Return (x, y) of the center of cell containing provided text 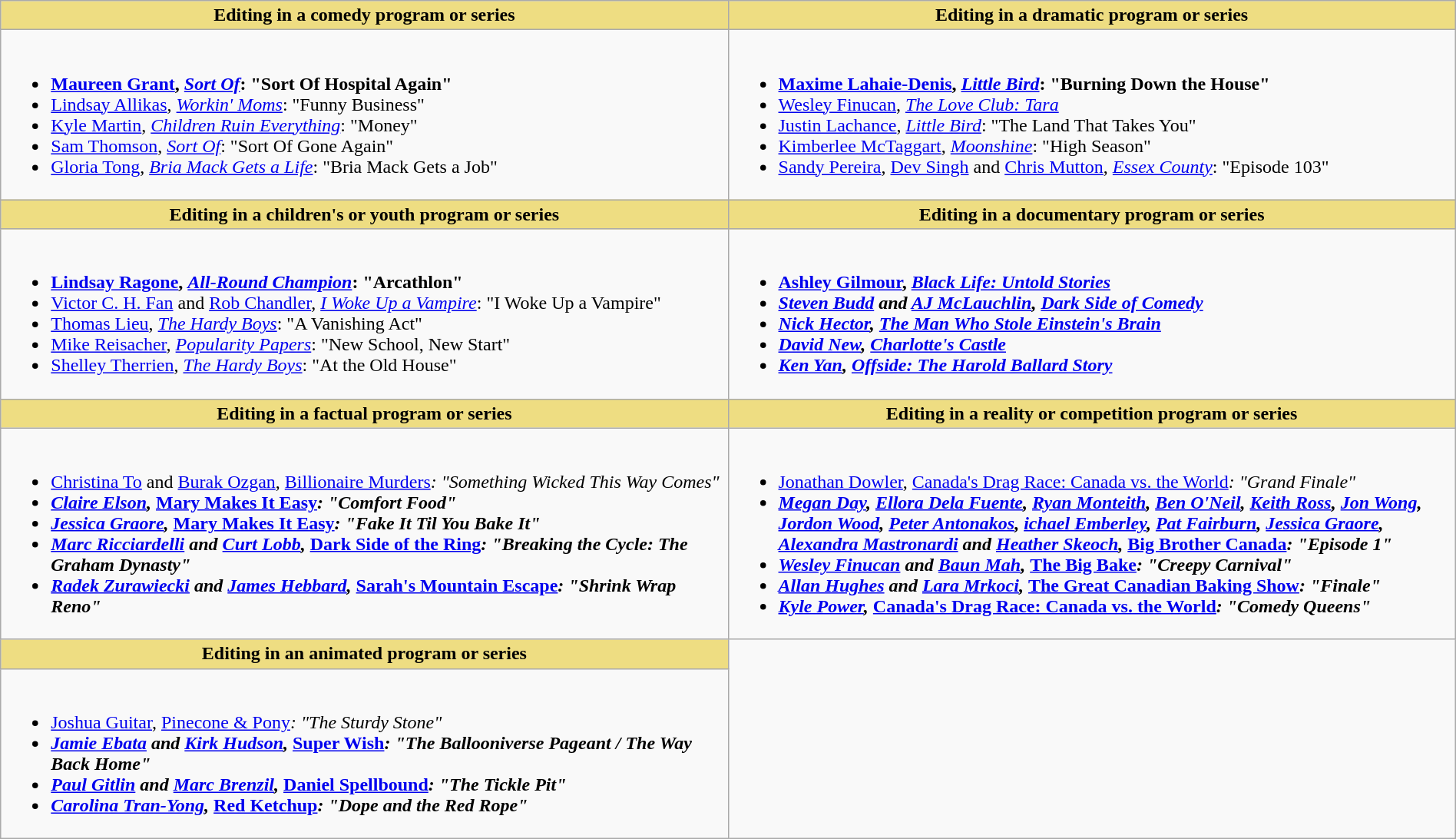
Editing in a dramatic program or series (1092, 15)
Editing in a comedy program or series (364, 15)
Editing in a factual program or series (364, 413)
Editing in a documentary program or series (1092, 214)
Editing in a children's or youth program or series (364, 214)
Editing in an animated program or series (364, 654)
Editing in a reality or competition program or series (1092, 413)
